Locate the cell with the specified text and output its (x, y) center coordinate. 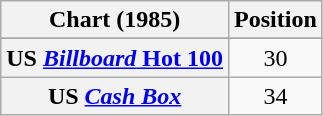
30 (276, 58)
US Cash Box (115, 96)
US Billboard Hot 100 (115, 58)
Chart (1985) (115, 20)
34 (276, 96)
Position (276, 20)
